From the cell containing the given text, extract its center point as [x, y] coordinate. 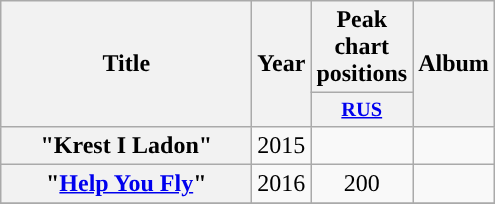
Year [282, 64]
200 [362, 184]
Peak chart positions [362, 47]
Title [126, 64]
Album [454, 64]
"Krest I Ladon" [126, 145]
2015 [282, 145]
2016 [282, 184]
RUS [362, 110]
"Help You Fly" [126, 184]
